Pinpoint the cell where the given text exists, returning its (X, Y) midpoint coordinate. 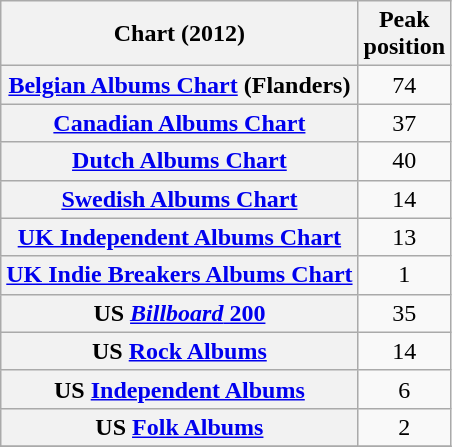
1 (404, 275)
74 (404, 85)
37 (404, 123)
Belgian Albums Chart (Flanders) (180, 85)
Canadian Albums Chart (180, 123)
40 (404, 161)
Chart (2012) (180, 34)
35 (404, 313)
Swedish Albums Chart (180, 199)
Peakposition (404, 34)
6 (404, 389)
UK Independent Albums Chart (180, 237)
US Billboard 200 (180, 313)
Dutch Albums Chart (180, 161)
2 (404, 427)
UK Indie Breakers Albums Chart (180, 275)
US Rock Albums (180, 351)
13 (404, 237)
US Independent Albums (180, 389)
US Folk Albums (180, 427)
